Identify which cell holds the provided text, then report its (X, Y) central coordinate. 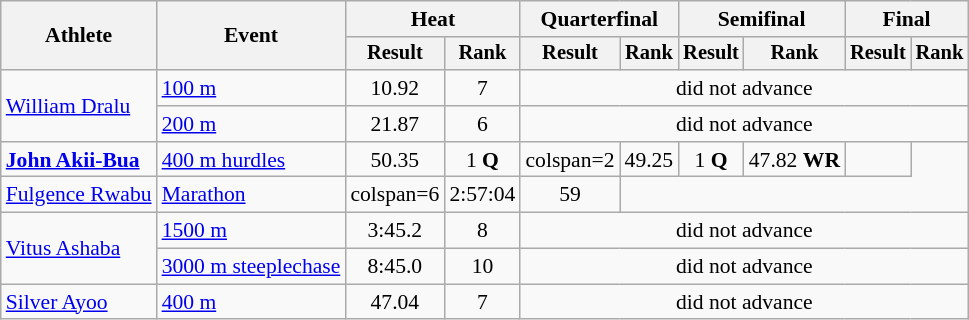
47.82 WR (794, 160)
10.92 (394, 88)
47.04 (394, 302)
2:57:04 (482, 195)
49.25 (650, 160)
Semifinal (762, 19)
Marathon (252, 195)
59 (570, 195)
50.35 (394, 160)
10 (482, 267)
Athlete (79, 36)
400 m (252, 302)
William Dralu (79, 106)
colspan=2 (570, 160)
200 m (252, 124)
Vitus Ashaba (79, 248)
21.87 (394, 124)
400 m hurdles (252, 160)
8:45.0 (394, 267)
3:45.2 (394, 231)
8 (482, 231)
6 (482, 124)
1500 m (252, 231)
Final (906, 19)
colspan=6 (394, 195)
Heat (432, 19)
Silver Ayoo (79, 302)
Event (252, 36)
John Akii-Bua (79, 160)
Quarterfinal (599, 19)
100 m (252, 88)
Fulgence Rwabu (79, 195)
3000 m steeplechase (252, 267)
